Return the [x, y] coordinate for the center point of the cell that contains the specified text.  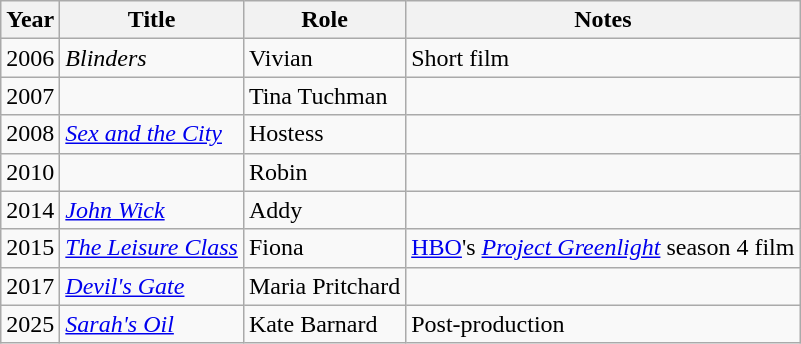
Sex and the City [152, 134]
Tina Tuchman [324, 96]
2010 [30, 172]
Addy [324, 210]
Fiona [324, 248]
HBO's Project Greenlight season 4 film [603, 248]
Role [324, 20]
Kate Barnard [324, 324]
Blinders [152, 58]
Notes [603, 20]
Short film [603, 58]
Maria Pritchard [324, 286]
2015 [30, 248]
2006 [30, 58]
Vivian [324, 58]
2014 [30, 210]
Title [152, 20]
Sarah's Oil [152, 324]
Year [30, 20]
2007 [30, 96]
2017 [30, 286]
Robin [324, 172]
2008 [30, 134]
Hostess [324, 134]
John Wick [152, 210]
The Leisure Class [152, 248]
2025 [30, 324]
Post-production [603, 324]
Devil's Gate [152, 286]
